Output the (X, Y) coordinate of the center of the cell containing the given text.  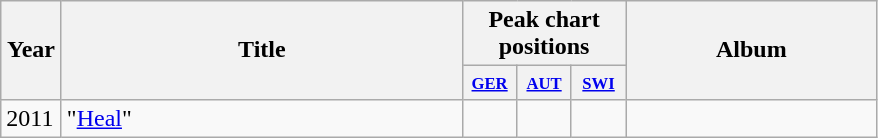
SWI (598, 82)
Album (752, 50)
Year (32, 50)
AUT (544, 82)
Peak chart positions (544, 34)
2011 (32, 118)
Title (262, 50)
"Heal" (262, 118)
GER (489, 82)
